Pinpoint the cell where the given text exists, returning its (X, Y) midpoint coordinate. 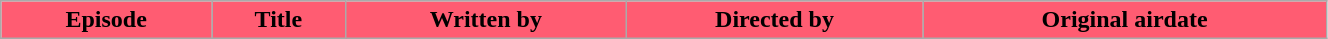
Episode (106, 20)
Original airdate (1125, 20)
Directed by (774, 20)
Title (279, 20)
Written by (486, 20)
